Find where the given text appears and provide that cell's center as [X, Y] coordinate. 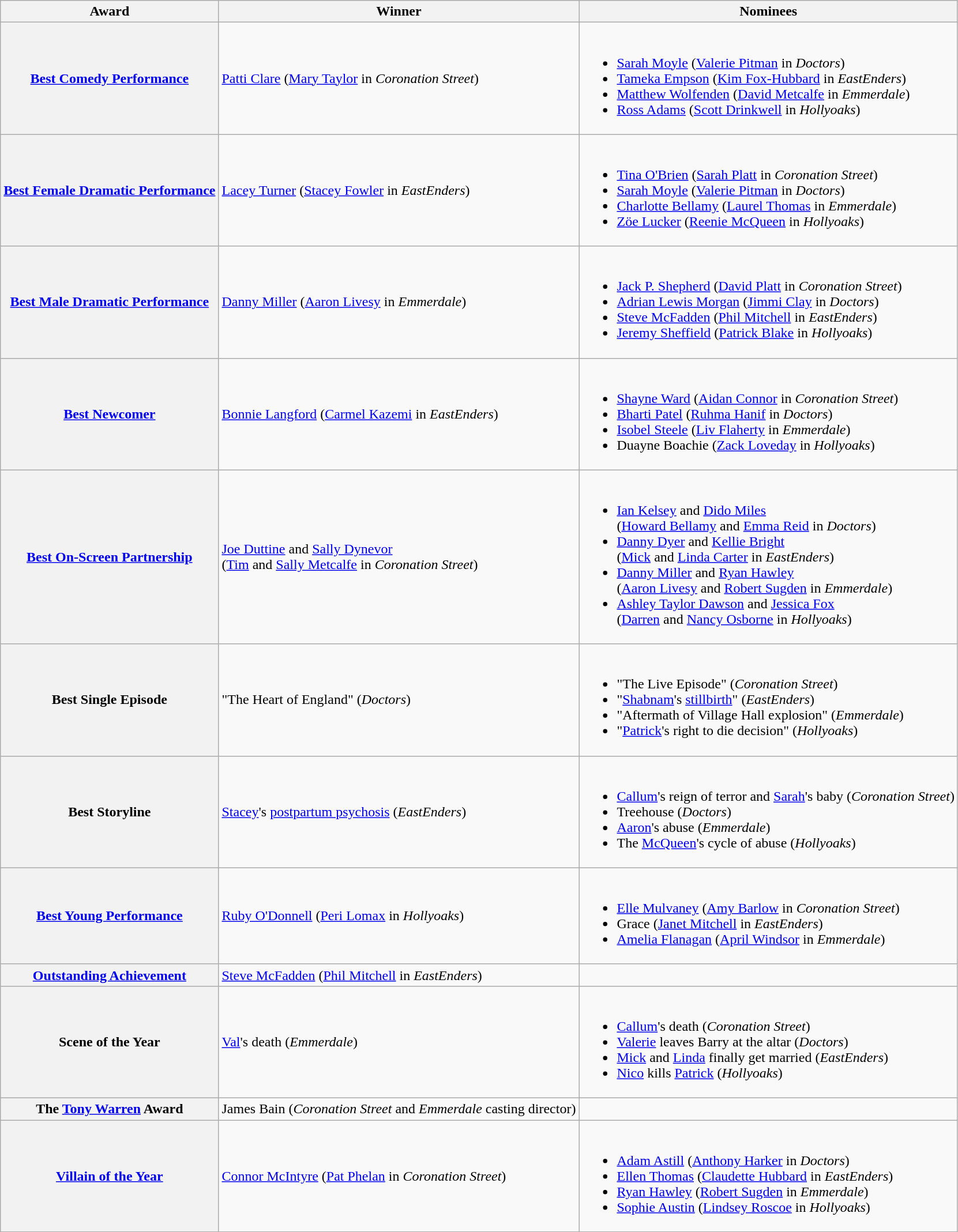
Best Comedy Performance [110, 78]
Elle Mulvaney (Amy Barlow in Coronation Street)Grace (Janet Mitchell in EastEnders)Amelia Flanagan (April Windsor in Emmerdale) [768, 915]
The Tony Warren Award [110, 1109]
"The Heart of England" (Doctors) [399, 700]
Outstanding Achievement [110, 975]
Callum's reign of terror and Sarah's baby (Coronation Street)Treehouse (Doctors)Aaron's abuse (Emmerdale)The McQueen's cycle of abuse (Hollyoaks) [768, 812]
Patti Clare (Mary Taylor in Coronation Street) [399, 78]
Val's death (Emmerdale) [399, 1042]
Steve McFadden (Phil Mitchell in EastEnders) [399, 975]
Scene of the Year [110, 1042]
Winner [399, 12]
Lacey Turner (Stacey Fowler in EastEnders) [399, 190]
Best Storyline [110, 812]
Stacey's postpartum psychosis (EastEnders) [399, 812]
Joe Duttine and Sally Dynevor(Tim and Sally Metcalfe in Coronation Street) [399, 557]
Best Young Performance [110, 915]
Connor McIntyre (Pat Phelan in Coronation Street) [399, 1176]
Danny Miller (Aaron Livesy in Emmerdale) [399, 302]
Best Newcomer [110, 414]
Award [110, 12]
Villain of the Year [110, 1176]
Best Male Dramatic Performance [110, 302]
Best Female Dramatic Performance [110, 190]
Ruby O'Donnell (Peri Lomax in Hollyoaks) [399, 915]
James Bain (Coronation Street and Emmerdale casting director) [399, 1109]
Best Single Episode [110, 700]
Bonnie Langford (Carmel Kazemi in EastEnders) [399, 414]
Best On-Screen Partnership [110, 557]
Nominees [768, 12]
